Determine the [x, y] coordinate at the center of the cell enclosing the given text.  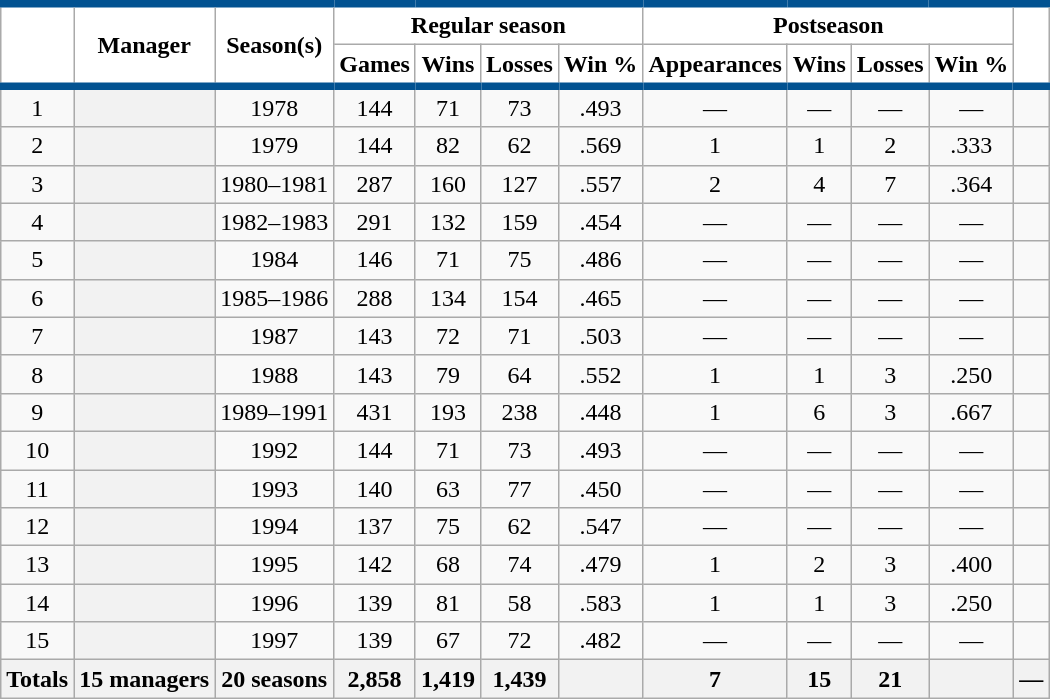
11 [38, 489]
146 [375, 260]
15 managers [144, 679]
1978 [274, 106]
238 [520, 412]
142 [375, 565]
132 [448, 222]
140 [375, 489]
1,419 [448, 679]
.557 [600, 184]
1982–1983 [274, 222]
2,858 [375, 679]
.583 [600, 603]
20 seasons [274, 679]
14 [38, 603]
74 [520, 565]
134 [448, 298]
Totals [38, 679]
1993 [274, 489]
12 [38, 527]
10 [38, 450]
5 [38, 260]
1994 [274, 527]
81 [448, 603]
58 [520, 603]
13 [38, 565]
1997 [274, 641]
1984 [274, 260]
.454 [600, 222]
.448 [600, 412]
Games [375, 66]
.486 [600, 260]
1985–1986 [274, 298]
82 [448, 146]
Appearances [715, 66]
Season(s) [274, 45]
1996 [274, 603]
21 [890, 679]
431 [375, 412]
.667 [972, 412]
159 [520, 222]
137 [375, 527]
Postseason [828, 24]
1987 [274, 336]
67 [448, 641]
.400 [972, 565]
77 [520, 489]
1,439 [520, 679]
.465 [600, 298]
9 [38, 412]
.547 [600, 527]
1988 [274, 374]
.364 [972, 184]
291 [375, 222]
.482 [600, 641]
.450 [600, 489]
.333 [972, 146]
8 [38, 374]
.569 [600, 146]
Regular season [488, 24]
1979 [274, 146]
193 [448, 412]
160 [448, 184]
63 [448, 489]
Manager [144, 45]
.503 [600, 336]
154 [520, 298]
1980–1981 [274, 184]
287 [375, 184]
.552 [600, 374]
288 [375, 298]
127 [520, 184]
1989–1991 [274, 412]
1992 [274, 450]
64 [520, 374]
68 [448, 565]
1995 [274, 565]
79 [448, 374]
.479 [600, 565]
